Output the [X, Y] coordinate of the center of the cell containing the given text.  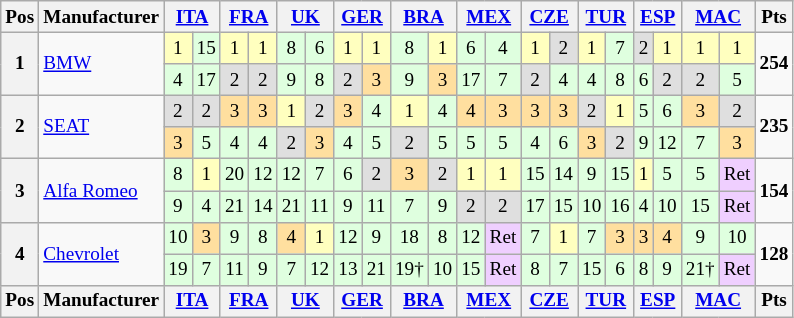
20 [234, 175]
19† [409, 270]
13 [348, 270]
Alfa Romeo [102, 190]
235 [774, 126]
18 [409, 238]
SEAT [102, 126]
154 [774, 190]
Chevrolet [102, 254]
128 [774, 254]
16 [620, 206]
19 [178, 270]
21† [700, 270]
BMW [102, 64]
254 [774, 64]
